Capture the cell that displays the provided text and extract its (x, y) central coordinate. 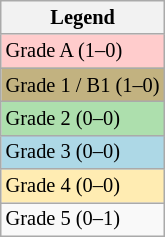
Grade 3 (0–0) (83, 152)
Grade A (1–0) (83, 51)
Legend (83, 17)
Grade 5 (0–1) (83, 219)
Grade 4 (0–0) (83, 186)
Grade 1 / B1 (1–0) (83, 85)
Grade 2 (0–0) (83, 118)
